Extract the (X, Y) coordinate from the center of the cell holding the provided text.  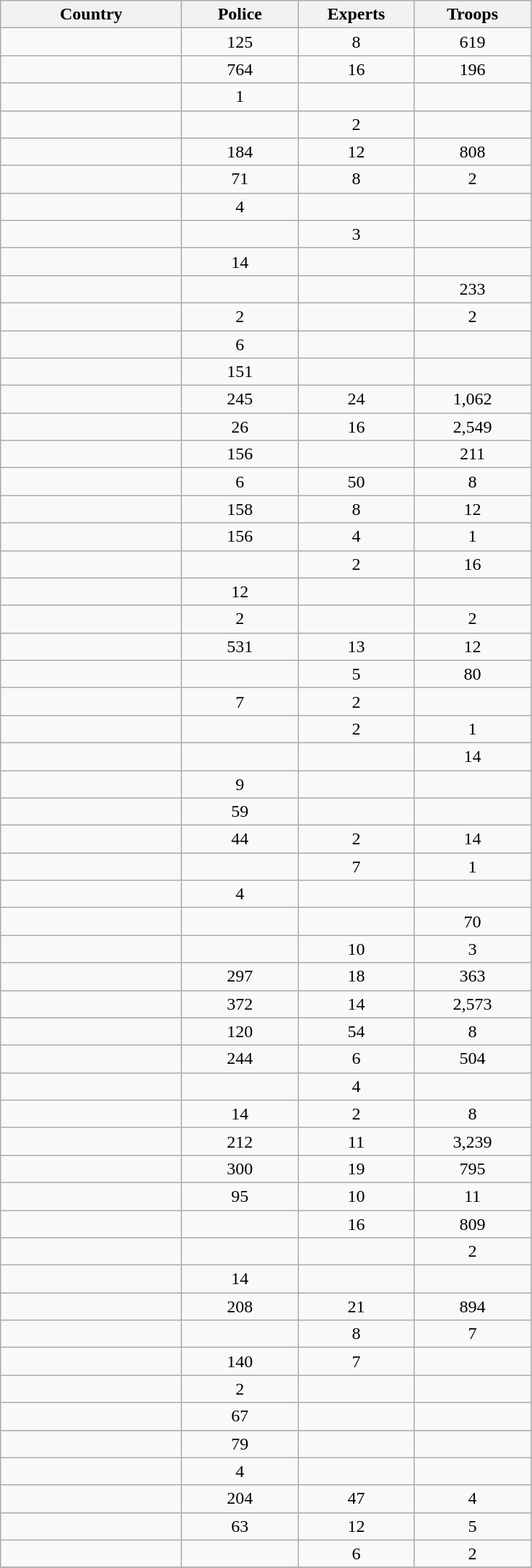
196 (472, 69)
808 (472, 152)
184 (240, 152)
Country (91, 14)
151 (240, 372)
245 (240, 399)
300 (240, 1169)
50 (357, 482)
809 (472, 1224)
1,062 (472, 399)
54 (357, 1031)
63 (240, 1526)
504 (472, 1059)
Police (240, 14)
120 (240, 1031)
764 (240, 69)
67 (240, 1416)
18 (357, 976)
125 (240, 42)
894 (472, 1307)
372 (240, 1004)
24 (357, 399)
204 (240, 1499)
212 (240, 1141)
71 (240, 179)
47 (357, 1499)
79 (240, 1444)
26 (240, 427)
2,573 (472, 1004)
2,549 (472, 427)
Troops (472, 14)
244 (240, 1059)
297 (240, 976)
363 (472, 976)
80 (472, 674)
233 (472, 289)
Experts (357, 14)
619 (472, 42)
59 (240, 812)
531 (240, 646)
140 (240, 1361)
9 (240, 784)
70 (472, 922)
795 (472, 1169)
21 (357, 1307)
211 (472, 454)
208 (240, 1307)
19 (357, 1169)
158 (240, 509)
13 (357, 646)
44 (240, 839)
3,239 (472, 1141)
95 (240, 1196)
